From the cell containing the given text, extract its center point as (X, Y) coordinate. 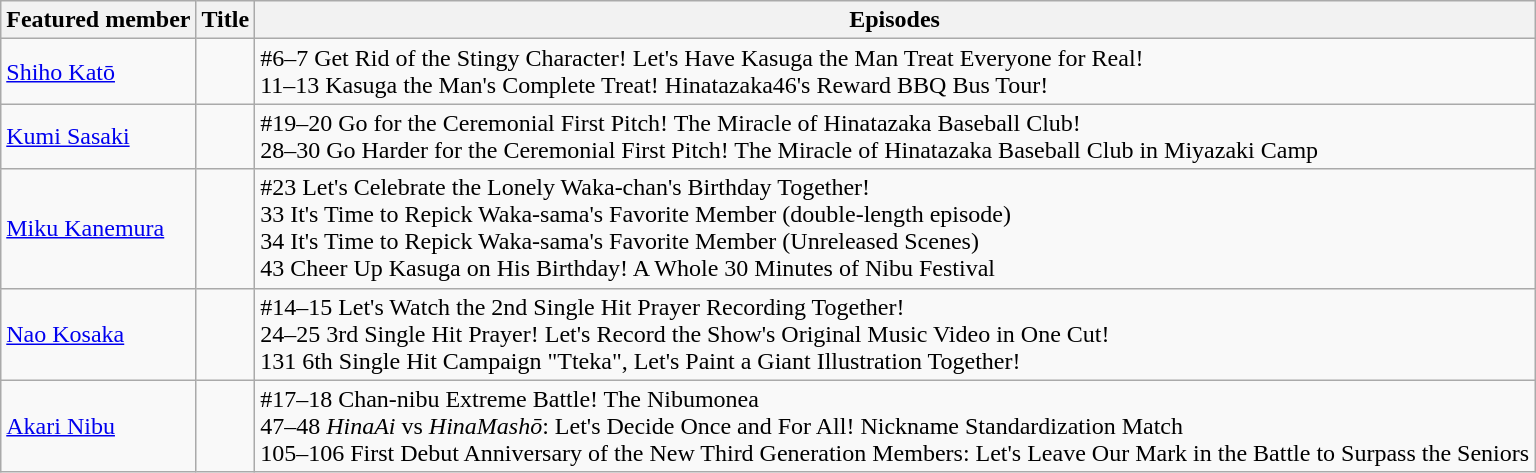
Featured member (98, 20)
Akari Nibu (98, 426)
Nao Kosaka (98, 334)
Title (226, 20)
Shiho Katō (98, 72)
Kumi Sasaki (98, 136)
Miku Kanemura (98, 228)
Episodes (895, 20)
